Provide the [x, y] coordinate of the cell's center where the given text is located.  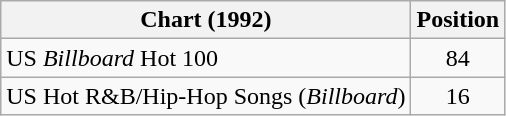
Chart (1992) [206, 20]
84 [458, 58]
US Billboard Hot 100 [206, 58]
US Hot R&B/Hip-Hop Songs (Billboard) [206, 96]
Position [458, 20]
16 [458, 96]
